Find where the given text appears and provide that cell's center as (x, y) coordinate. 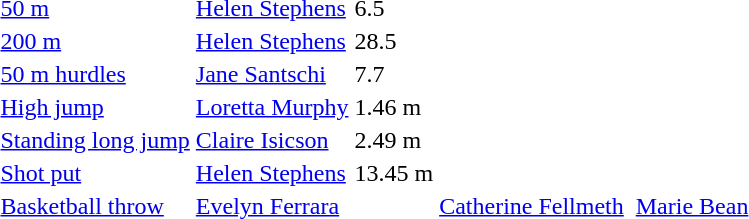
28.5 (394, 41)
7.7 (394, 74)
Jane Santschi (272, 74)
1.46 m (394, 107)
2.49 m (394, 140)
Loretta Murphy (272, 107)
13.45 m (394, 173)
Claire Isicson (272, 140)
